Detect which cell encompasses the target text, then output its (x, y) center coordinate. 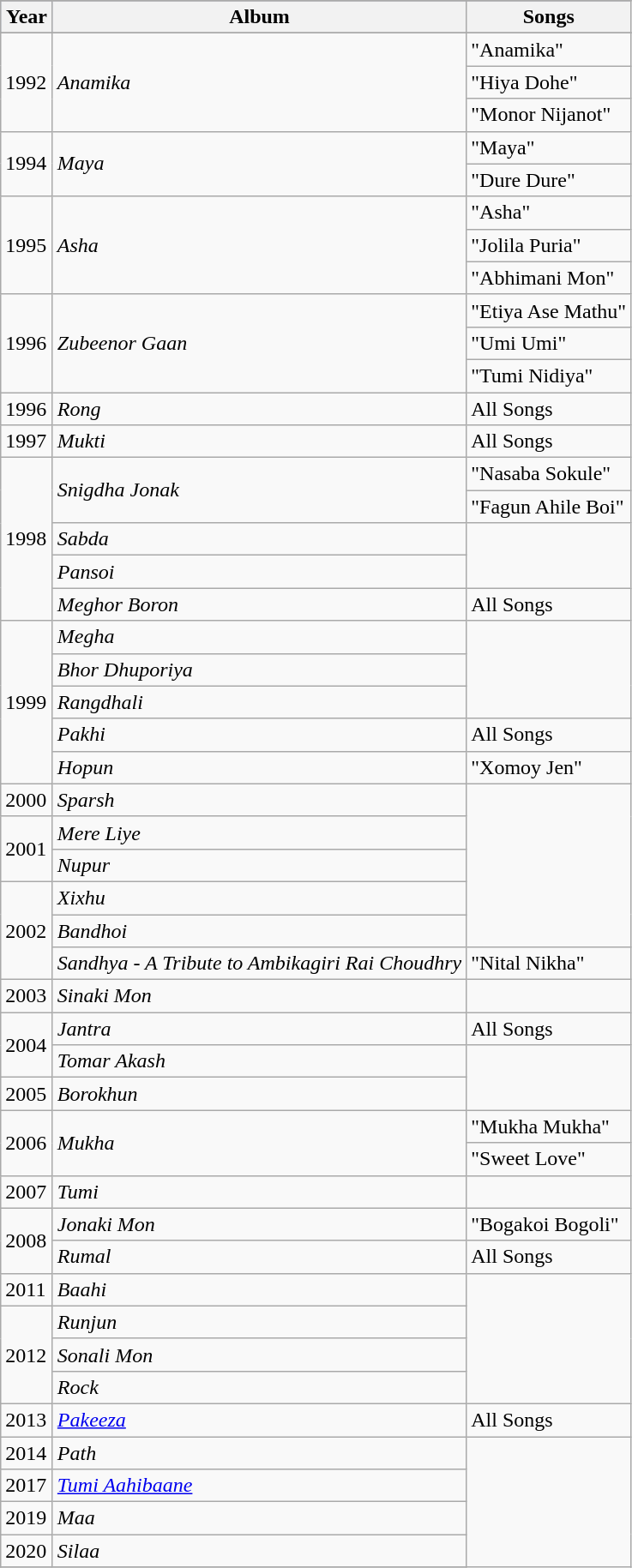
2007 (27, 1192)
"Monor Nijanot" (549, 115)
1995 (27, 245)
2003 (27, 996)
2002 (27, 930)
1992 (27, 82)
Mukha (259, 1143)
Rumal (259, 1257)
Sonali Mon (259, 1355)
"Nasaba Sokule" (549, 474)
"Umi Umi" (549, 343)
Bhor Dhuporiya (259, 670)
Borokhun (259, 1094)
Tumi (259, 1192)
"Mukha Mukha" (549, 1126)
2014 (27, 1453)
"Nital Nikha" (549, 964)
1999 (27, 702)
2005 (27, 1094)
1997 (27, 442)
Snigdha Jonak (259, 490)
Silaa (259, 1551)
Hopun (259, 767)
2011 (27, 1289)
Album (259, 17)
2012 (27, 1355)
"Maya" (549, 147)
"Etiya Ase Mathu" (549, 310)
2001 (27, 849)
Asha (259, 245)
Mukti (259, 442)
Megha (259, 637)
Tumi Aahibaane (259, 1486)
Tomar Akash (259, 1061)
"Jolila Puria" (549, 245)
Baahi (259, 1289)
Sinaki Mon (259, 996)
"Sweet Love" (549, 1159)
"Hiya Dohe" (549, 82)
Anamika (259, 82)
Maa (259, 1518)
Maya (259, 164)
Rock (259, 1387)
2013 (27, 1420)
2020 (27, 1551)
2019 (27, 1518)
Pansoi (259, 572)
Runjun (259, 1322)
Songs (549, 17)
2004 (27, 1045)
"Fagun Ahile Boi" (549, 507)
2017 (27, 1486)
Pakhi (259, 735)
Mere Liye (259, 832)
Path (259, 1453)
Jonaki Mon (259, 1224)
Sandhya - A Tribute to Ambikagiri Rai Choudhry (259, 964)
Rangdhali (259, 702)
Xixhu (259, 898)
Sabda (259, 539)
"Anamika" (549, 50)
"Tumi Nidiya" (549, 375)
1998 (27, 539)
Jantra (259, 1029)
"Xomoy Jen" (549, 767)
Rong (259, 409)
Pakeeza (259, 1420)
2000 (27, 800)
"Abhimani Mon" (549, 278)
Nupur (259, 865)
Year (27, 17)
2006 (27, 1143)
Zubeenor Gaan (259, 343)
Bandhoi (259, 930)
Sparsh (259, 800)
Meghor Boron (259, 604)
2008 (27, 1241)
1994 (27, 164)
"Dure Dure" (549, 180)
"Asha" (549, 213)
"Bogakoi Bogoli" (549, 1224)
